Find where the given text appears and provide that cell's center as [X, Y] coordinate. 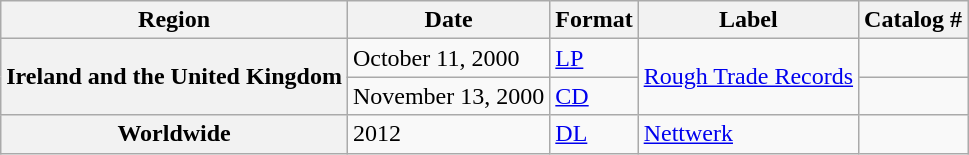
October 11, 2000 [448, 58]
CD [594, 96]
Nettwerk [748, 134]
Ireland and the United Kingdom [174, 77]
LP [594, 58]
Date [448, 20]
Rough Trade Records [748, 77]
Worldwide [174, 134]
Format [594, 20]
DL [594, 134]
Catalog # [914, 20]
November 13, 2000 [448, 96]
2012 [448, 134]
Label [748, 20]
Region [174, 20]
